Return (x, y) of the center of cell containing provided text 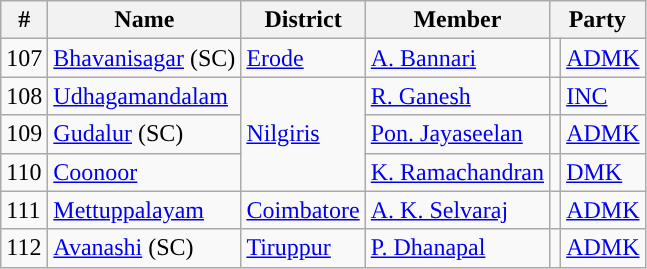
DMK (603, 172)
Name (144, 20)
A. K. Selvaraj (457, 210)
112 (24, 248)
# (24, 20)
Party (598, 20)
111 (24, 210)
Gudalur (SC) (144, 134)
108 (24, 96)
107 (24, 58)
District (303, 20)
INC (603, 96)
Coimbatore (303, 210)
K. Ramachandran (457, 172)
R. Ganesh (457, 96)
Pon. Jayaseelan (457, 134)
Tiruppur (303, 248)
Mettuppalayam (144, 210)
A. Bannari (457, 58)
Udhagamandalam (144, 96)
Erode (303, 58)
Member (457, 20)
P. Dhanapal (457, 248)
Coonoor (144, 172)
Avanashi (SC) (144, 248)
110 (24, 172)
Bhavanisagar (SC) (144, 58)
109 (24, 134)
Nilgiris (303, 134)
